Determine the (X, Y) coordinate at the center of the cell enclosing the given text.  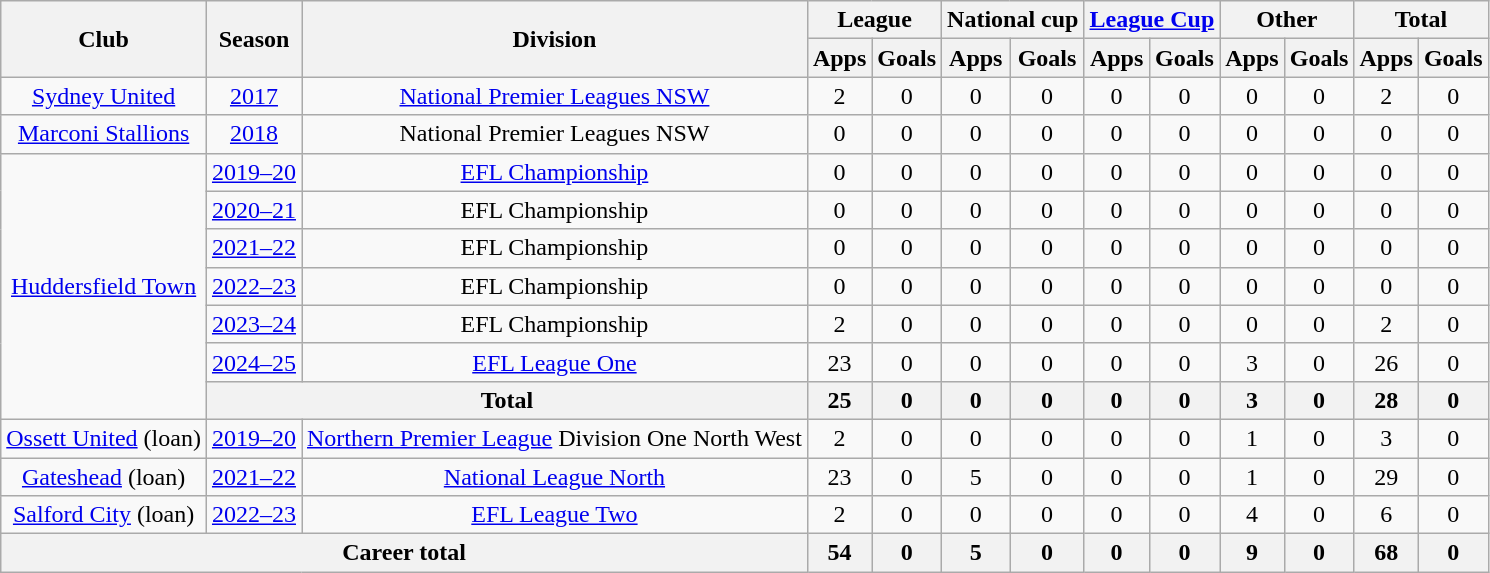
League (874, 20)
League Cup (1152, 20)
Club (104, 39)
Gateshead (loan) (104, 477)
2017 (254, 96)
National League North (555, 477)
Other (1287, 20)
29 (1386, 477)
6 (1386, 515)
2023–24 (254, 324)
2018 (254, 134)
Ossett United (loan) (104, 438)
Marconi Stallions (104, 134)
25 (839, 400)
Career total (404, 553)
Sydney United (104, 96)
54 (839, 553)
2020–21 (254, 210)
Season (254, 39)
28 (1386, 400)
68 (1386, 553)
4 (1252, 515)
9 (1252, 553)
National cup (1013, 20)
Division (555, 39)
EFL League Two (555, 515)
EFL League One (555, 362)
Salford City (loan) (104, 515)
2024–25 (254, 362)
Northern Premier League Division One North West (555, 438)
26 (1386, 362)
Huddersfield Town (104, 286)
